Pinpoint the cell where the given text exists, returning its [X, Y] midpoint coordinate. 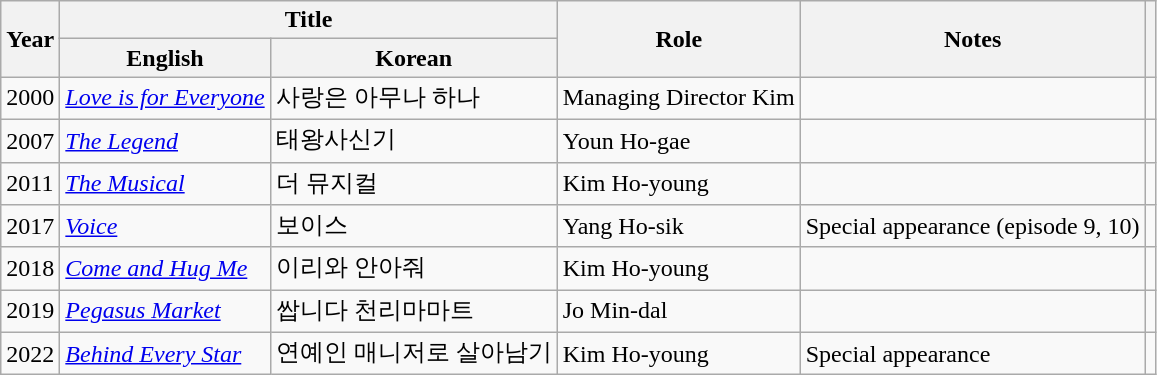
Special appearance (episode 9, 10) [972, 226]
Year [30, 39]
이리와 안아줘 [414, 268]
Korean [414, 58]
Pegasus Market [165, 312]
Yang Ho-sik [678, 226]
2019 [30, 312]
더 뮤지컬 [414, 184]
Behind Every Star [165, 354]
Notes [972, 39]
2022 [30, 354]
태왕사신기 [414, 140]
2007 [30, 140]
2000 [30, 98]
English [165, 58]
The Musical [165, 184]
Title [308, 20]
Jo Min-dal [678, 312]
사랑은 아무나 하나 [414, 98]
2017 [30, 226]
연예인 매니저로 살아남기 [414, 354]
Role [678, 39]
2011 [30, 184]
Youn Ho-gae [678, 140]
Managing Director Kim [678, 98]
Special appearance [972, 354]
Voice [165, 226]
Love is for Everyone [165, 98]
보이스 [414, 226]
2018 [30, 268]
The Legend [165, 140]
쌉니다 천리마마트 [414, 312]
Come and Hug Me [165, 268]
